Output the [X, Y] coordinate of the center of the cell containing the given text.  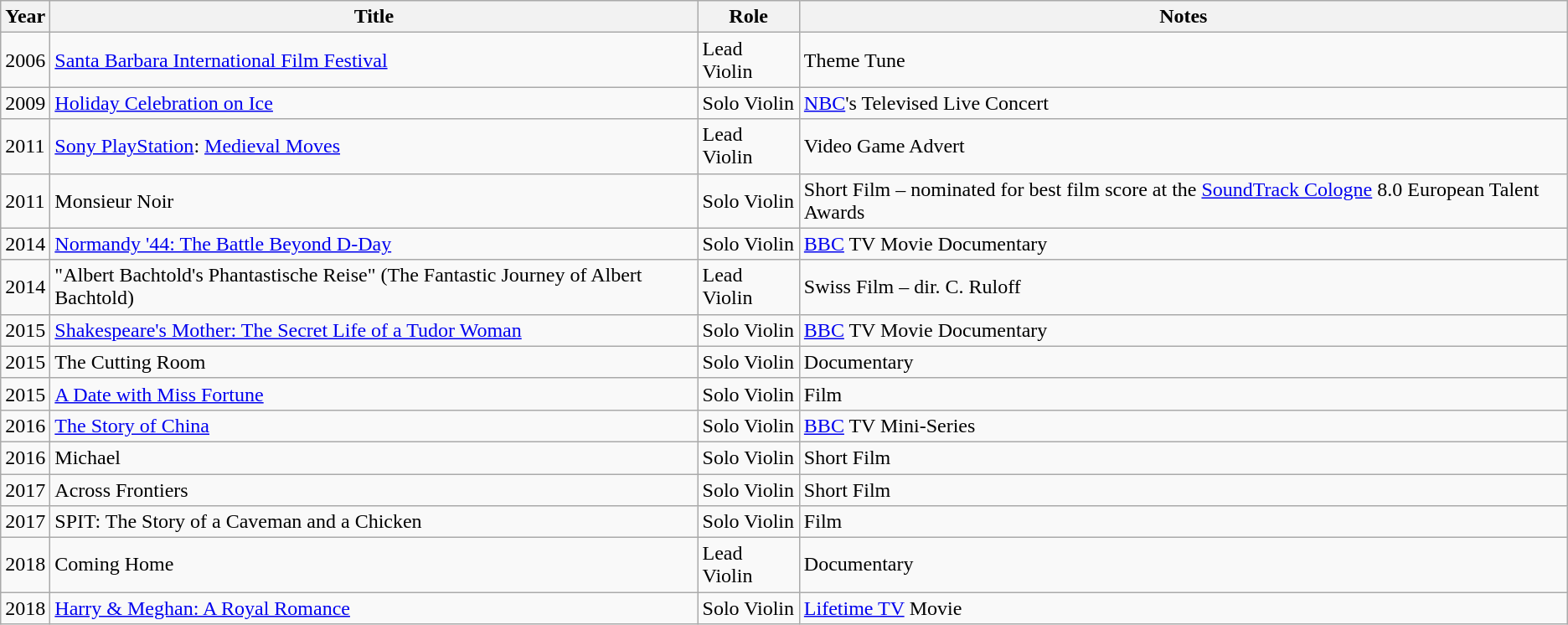
Short Film – nominated for best film score at the SoundTrack Cologne 8.0 European Talent Awards [1183, 201]
"Albert Bachtold's Phantastische Reise" (The Fantastic Journey of Albert Bachtold) [374, 287]
NBC's Televised Live Concert [1183, 103]
Year [25, 17]
2009 [25, 103]
Lifetime TV Movie [1183, 608]
Michael [374, 457]
Role [749, 17]
SPIT: The Story of a Caveman and a Chicken [374, 522]
Monsieur Noir [374, 201]
Coming Home [374, 565]
Normandy '44: The Battle Beyond D-Day [374, 244]
Title [374, 17]
A Date with Miss Fortune [374, 394]
Video Game Advert [1183, 146]
Sony PlayStation: Medieval Moves [374, 146]
Shakespeare's Mother: The Secret Life of a Tudor Woman [374, 330]
Santa Barbara International Film Festival [374, 60]
Holiday Celebration on Ice [374, 103]
The Story of China [374, 426]
Across Frontiers [374, 490]
2006 [25, 60]
Swiss Film – dir. C. Ruloff [1183, 287]
Harry & Meghan: A Royal Romance [374, 608]
Notes [1183, 17]
BBC TV Mini-Series [1183, 426]
Theme Tune [1183, 60]
The Cutting Room [374, 362]
